Provide the (x, y) coordinate of the cell's center where the given text is located.  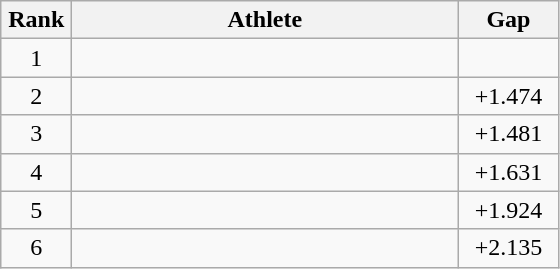
2 (36, 96)
1 (36, 58)
5 (36, 210)
+2.135 (508, 248)
Gap (508, 20)
6 (36, 248)
+1.631 (508, 172)
Athlete (265, 20)
+1.924 (508, 210)
4 (36, 172)
3 (36, 134)
+1.481 (508, 134)
+1.474 (508, 96)
Rank (36, 20)
